Provide the [X, Y] coordinate of the cell's center where the given text is located.  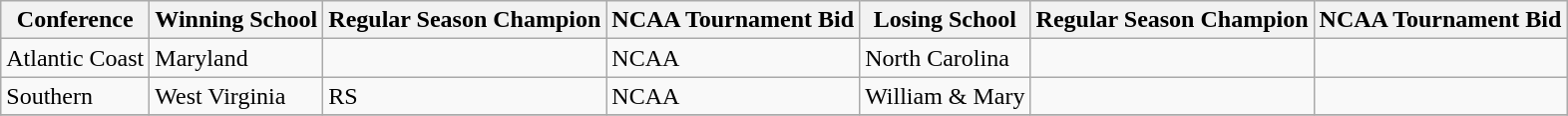
Conference [76, 20]
Losing School [946, 20]
Maryland [236, 58]
William & Mary [946, 96]
North Carolina [946, 58]
Atlantic Coast [76, 58]
West Virginia [236, 96]
Southern [76, 96]
RS [465, 96]
Winning School [236, 20]
